Determine the [x, y] coordinate at the center of the cell enclosing the given text.  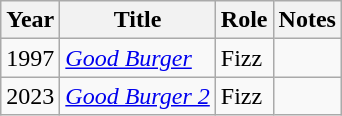
Good Burger [138, 58]
1997 [30, 58]
Good Burger 2 [138, 96]
Title [138, 20]
Role [244, 20]
Notes [307, 20]
2023 [30, 96]
Year [30, 20]
